Scan for the cell matching the given text and deliver its (x, y) coordinate at center. 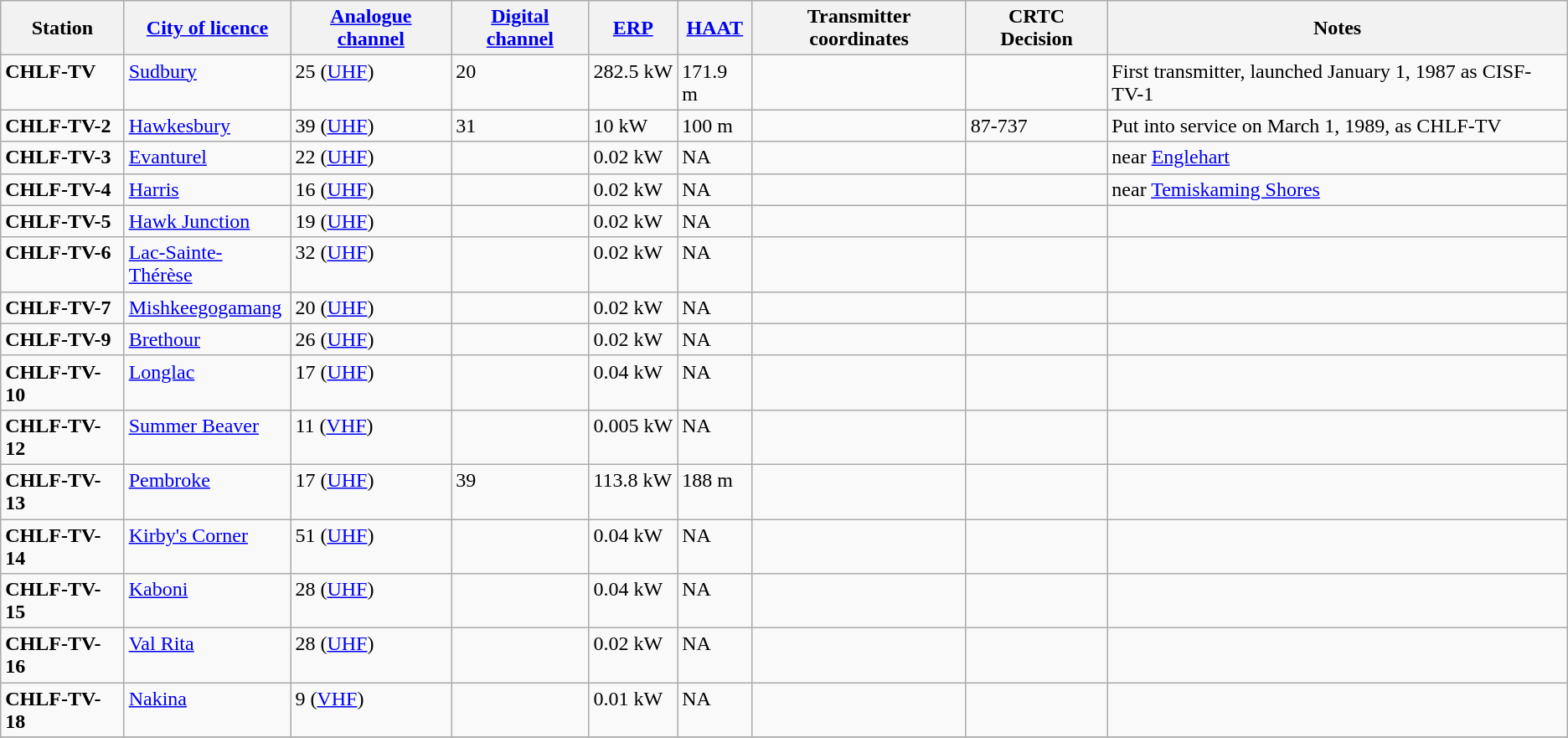
CHLF-TV-9 (62, 339)
10 kW (633, 126)
Brethour (208, 339)
39 (UHF) (371, 126)
87-737 (1037, 126)
20 (520, 82)
CRTC Decision (1037, 28)
First transmitter, launched January 1, 1987 as CISF-TV-1 (1337, 82)
Hawkesbury (208, 126)
Evanturel (208, 157)
Mishkeegogamang (208, 307)
Analogue channel (371, 28)
16 (UHF) (371, 189)
Lac-Sainte-Thérèse (208, 265)
26 (UHF) (371, 339)
Notes (1337, 28)
CHLF-TV-3 (62, 157)
0.01 kW (633, 710)
CHLF-TV-6 (62, 265)
Sudbury (208, 82)
Harris (208, 189)
near Englehart (1337, 157)
CHLF-TV-10 (62, 382)
20 (UHF) (371, 307)
Transmitter coordinates (859, 28)
Pembroke (208, 491)
CHLF-TV-15 (62, 601)
171.9 m (715, 82)
Longlac (208, 382)
HAAT (715, 28)
282.5 kW (633, 82)
CHLF-TV-5 (62, 221)
0.005 kW (633, 437)
City of licence (208, 28)
32 (UHF) (371, 265)
Station (62, 28)
Put into service on March 1, 1989, as CHLF-TV (1337, 126)
188 m (715, 491)
CHLF-TV-13 (62, 491)
113.8 kW (633, 491)
CHLF-TV-12 (62, 437)
31 (520, 126)
CHLF-TV-4 (62, 189)
Nakina (208, 710)
Kaboni (208, 601)
CHLF-TV-14 (62, 546)
11 (VHF) (371, 437)
9 (VHF) (371, 710)
CHLF-TV-18 (62, 710)
100 m (715, 126)
CHLF-TV-2 (62, 126)
ERP (633, 28)
Kirby's Corner (208, 546)
Val Rita (208, 655)
CHLF-TV-16 (62, 655)
39 (520, 491)
25 (UHF) (371, 82)
Hawk Junction (208, 221)
CHLF-TV (62, 82)
22 (UHF) (371, 157)
19 (UHF) (371, 221)
51 (UHF) (371, 546)
CHLF-TV-7 (62, 307)
near Temiskaming Shores (1337, 189)
Digital channel (520, 28)
Summer Beaver (208, 437)
